Pinpoint the cell where the given text exists, returning its (x, y) midpoint coordinate. 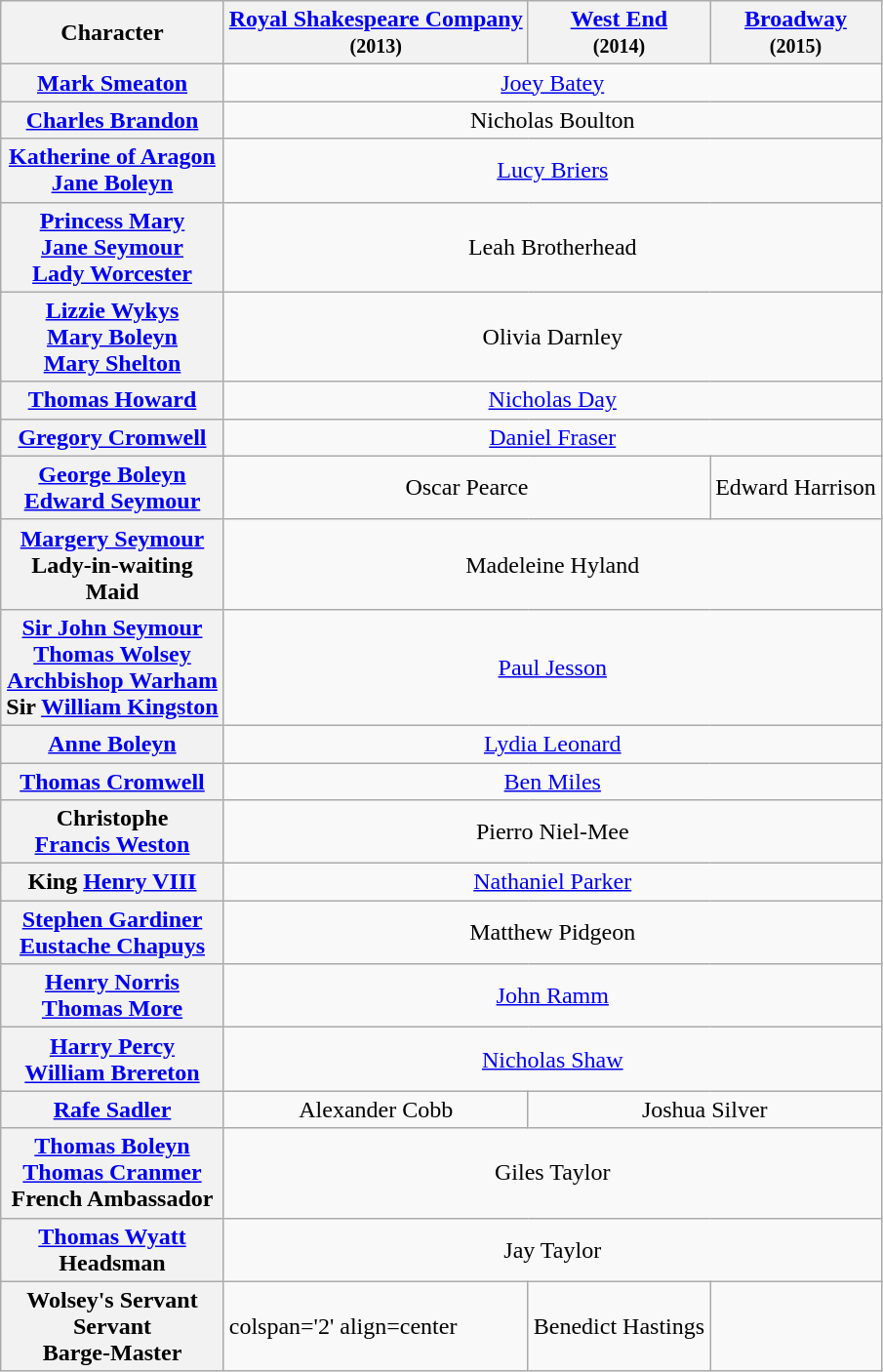
Olivia Darnley (552, 337)
King Henry VIII (112, 882)
Henry NorrisThomas More (112, 995)
ChristopheFrancis Weston (112, 831)
Madeleine Hyland (552, 564)
Lizzie WykysMary BoleynMary Shelton (112, 337)
colspan='2' align=center (376, 1326)
Royal Shakespeare Company(2013) (376, 33)
Gregory Cromwell (112, 437)
Joey Batey (552, 83)
Nicholas Boulton (552, 120)
Harry PercyWilliam Brereton (112, 1060)
Margery SeymourLady-in-waitingMaid (112, 564)
Matthew Pidgeon (552, 933)
Lucy Briers (552, 170)
Thomas Howard (112, 400)
Mark Smeaton (112, 83)
Nicholas Shaw (552, 1060)
John Ramm (552, 995)
Broadway(2015) (796, 33)
Nathaniel Parker (552, 882)
Jay Taylor (552, 1249)
Leah Brotherhead (552, 247)
Nicholas Day (552, 400)
Thomas Cromwell (112, 782)
Lydia Leonard (552, 744)
Pierro Niel-Mee (552, 831)
Thomas BoleynThomas CranmerFrench Ambassador (112, 1173)
Sir John SeymourThomas WolseyArchbishop WarhamSir William Kingston (112, 667)
Thomas WyattHeadsman (112, 1249)
Stephen GardinerEustache Chapuys (112, 933)
Alexander Cobb (376, 1110)
Edward Harrison (796, 488)
Ben Miles (552, 782)
Charles Brandon (112, 120)
Benedict Hastings (619, 1326)
Paul Jesson (552, 667)
Giles Taylor (552, 1173)
Oscar Pearce (466, 488)
Anne Boleyn (112, 744)
Princess MaryJane SeymourLady Worcester (112, 247)
Daniel Fraser (552, 437)
Wolsey's ServantServantBarge-Master (112, 1326)
West End(2014) (619, 33)
Katherine of AragonJane Boleyn (112, 170)
Rafe Sadler (112, 1110)
Joshua Silver (704, 1110)
George BoleynEdward Seymour (112, 488)
Character (112, 33)
